Pinpoint the cell where the given text exists, returning its (X, Y) midpoint coordinate. 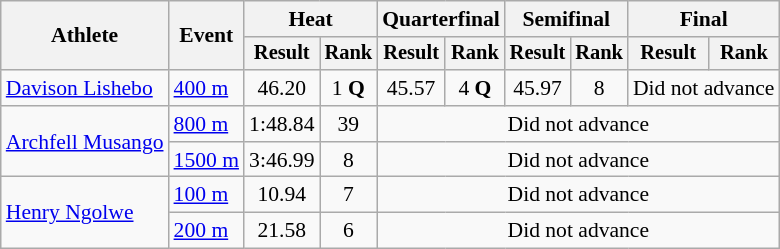
6 (349, 231)
Quarterfinal (441, 19)
200 m (206, 231)
Athlete (85, 36)
Davison Lishebo (85, 88)
800 m (206, 124)
1:48.84 (282, 124)
3:46.99 (282, 160)
Heat (310, 19)
Semifinal (566, 19)
45.97 (538, 88)
10.94 (282, 195)
39 (349, 124)
46.20 (282, 88)
400 m (206, 88)
45.57 (411, 88)
1 Q (349, 88)
1500 m (206, 160)
21.58 (282, 231)
100 m (206, 195)
Henry Ngolwe (85, 212)
4 Q (475, 88)
Archfell Musango (85, 142)
Event (206, 36)
Final (704, 19)
7 (349, 195)
